Identify which cell holds the provided text, then report its (x, y) central coordinate. 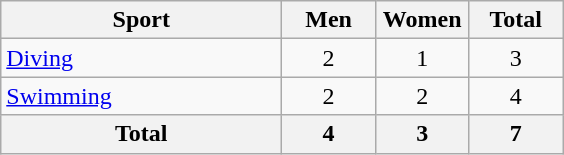
Women (422, 20)
Swimming (142, 96)
7 (516, 134)
Sport (142, 20)
1 (422, 58)
Diving (142, 58)
Men (329, 20)
